Locate the cell with the specified text and output its (x, y) center coordinate. 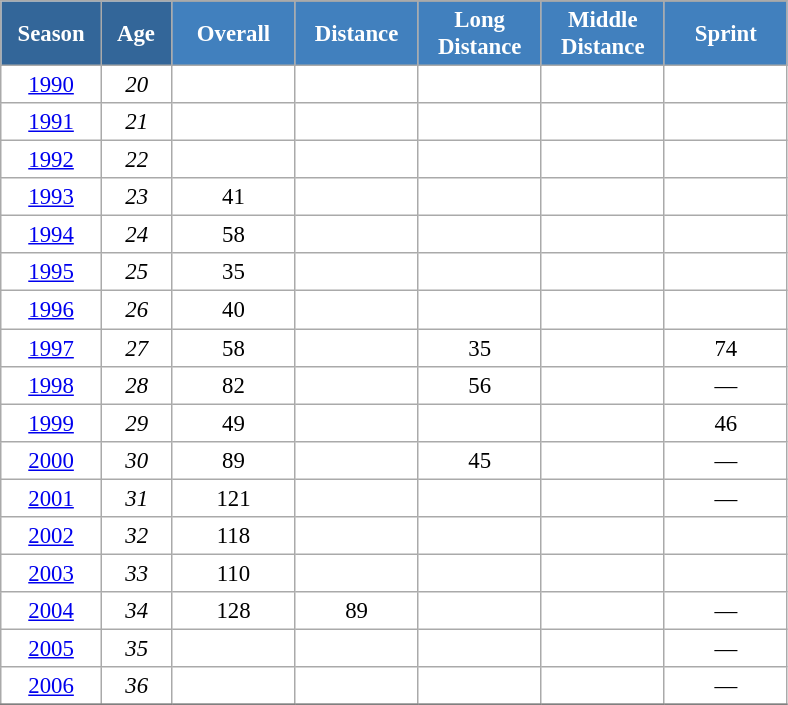
121 (234, 498)
22 (136, 160)
82 (234, 385)
1997 (52, 348)
2001 (52, 498)
Long Distance (480, 34)
Season (52, 34)
1998 (52, 385)
45 (480, 460)
31 (136, 498)
49 (234, 423)
30 (136, 460)
1993 (52, 197)
23 (136, 197)
1991 (52, 122)
2006 (52, 686)
41 (234, 197)
34 (136, 611)
1994 (52, 235)
2004 (52, 611)
21 (136, 122)
46 (726, 423)
2000 (52, 460)
20 (136, 85)
24 (136, 235)
26 (136, 310)
2003 (52, 573)
56 (480, 385)
Distance (356, 34)
2002 (52, 536)
1999 (52, 423)
28 (136, 385)
1990 (52, 85)
25 (136, 273)
Overall (234, 34)
Age (136, 34)
32 (136, 536)
128 (234, 611)
118 (234, 536)
Middle Distance (602, 34)
1995 (52, 273)
33 (136, 573)
2005 (52, 648)
Sprint (726, 34)
1992 (52, 160)
40 (234, 310)
74 (726, 348)
29 (136, 423)
110 (234, 573)
1996 (52, 310)
36 (136, 686)
27 (136, 348)
